Pinpoint the cell where the given text exists, returning its [X, Y] midpoint coordinate. 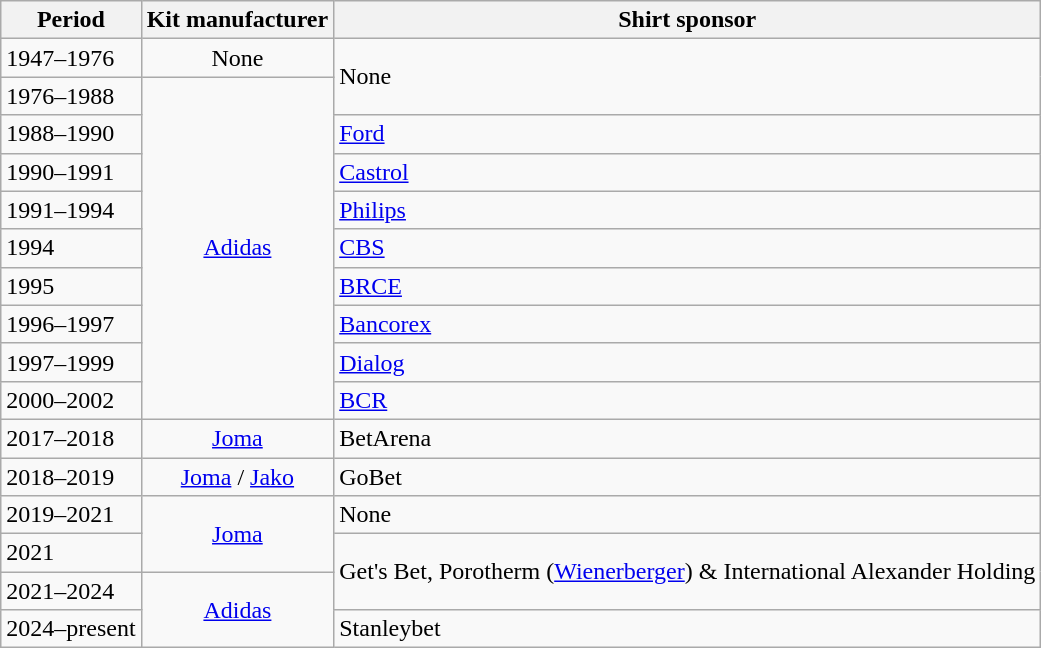
CBS [688, 248]
1991–1994 [71, 210]
2019–2021 [71, 515]
2018–2019 [71, 477]
GoBet [688, 477]
Stanleybet [688, 629]
Get's Bet, Porotherm (Wienerberger) & International Alexander Holding [688, 572]
Kit manufacturer [238, 20]
2017–2018 [71, 438]
Shirt sponsor [688, 20]
BRCE [688, 286]
1988–1990 [71, 134]
BCR [688, 400]
1995 [71, 286]
BetArena [688, 438]
2024–present [71, 629]
2000–2002 [71, 400]
2021–2024 [71, 591]
1996–1997 [71, 324]
Bancorex [688, 324]
2021 [71, 553]
Period [71, 20]
Joma / Jako [238, 477]
1976–1988 [71, 96]
1947–1976 [71, 58]
1997–1999 [71, 362]
1994 [71, 248]
Dialog [688, 362]
Ford [688, 134]
Philips [688, 210]
1990–1991 [71, 172]
Castrol [688, 172]
